From the cell containing the given text, extract its center point as [X, Y] coordinate. 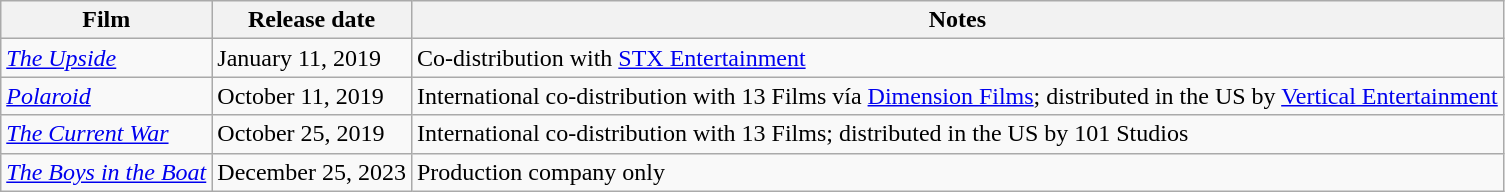
December 25, 2023 [312, 172]
The Current War [106, 134]
Release date [312, 20]
Polaroid [106, 96]
January 11, 2019 [312, 58]
Production company only [957, 172]
Notes [957, 20]
The Upside [106, 58]
Co-distribution with STX Entertainment [957, 58]
October 11, 2019 [312, 96]
The Boys in the Boat [106, 172]
October 25, 2019 [312, 134]
International co-distribution with 13 Films vía Dimension Films; distributed in the US by Vertical Entertainment [957, 96]
Film [106, 20]
International co-distribution with 13 Films; distributed in the US by 101 Studios [957, 134]
